Capture the cell that displays the provided text and extract its (x, y) central coordinate. 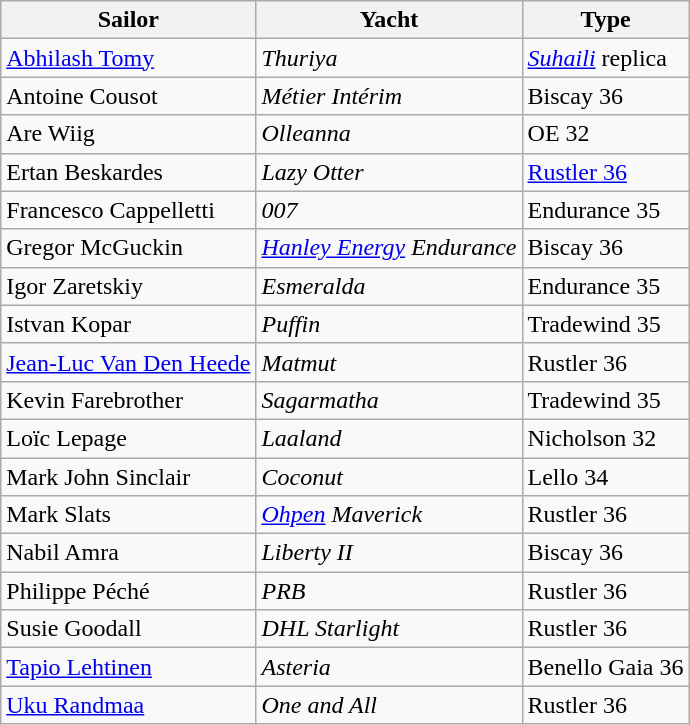
Philippe Péché (128, 591)
Nicholson 32 (606, 438)
Igor Zaretskiy (128, 286)
Thuriya (389, 58)
Benello Gaia 36 (606, 667)
Sailor (128, 20)
Loïc Lepage (128, 438)
Abhilash Tomy (128, 58)
Esmeralda (389, 286)
Mark Slats (128, 515)
Francesco Cappelletti (128, 210)
Susie Goodall (128, 629)
Lello 34 (606, 477)
Sagarmatha (389, 400)
Matmut (389, 362)
Uku Randmaa (128, 705)
DHL Starlight (389, 629)
Istvan Kopar (128, 324)
Gregor McGuckin (128, 248)
Lazy Otter (389, 172)
Ohpen Maverick (389, 515)
Mark John Sinclair (128, 477)
Puffin (389, 324)
One and All (389, 705)
Asteria (389, 667)
OE 32 (606, 134)
Tapio Lehtinen (128, 667)
Antoine Cousot (128, 96)
Are Wiig (128, 134)
Nabil Amra (128, 553)
Suhaili replica (606, 58)
Laaland (389, 438)
Kevin Farebrother (128, 400)
Type (606, 20)
Olleanna (389, 134)
Liberty II (389, 553)
Métier Intérim (389, 96)
Ertan Beskardes (128, 172)
Hanley Energy Endurance (389, 248)
Coconut (389, 477)
Yacht (389, 20)
007 (389, 210)
PRB (389, 591)
Jean-Luc Van Den Heede (128, 362)
